Search for the cell housing the specified text and yield its [X, Y] center coordinate. 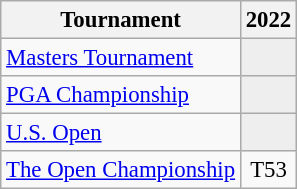
The Open Championship [121, 170]
U.S. Open [121, 133]
Masters Tournament [121, 58]
PGA Championship [121, 95]
T53 [268, 170]
Tournament [121, 20]
2022 [268, 20]
